Provide the (x, y) coordinate of the cell's center where the given text is located.  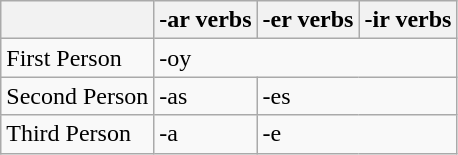
Second Person (78, 96)
-er verbs (308, 20)
-e (357, 134)
First Person (78, 58)
-as (206, 96)
-ir verbs (408, 20)
-es (357, 96)
-oy (306, 58)
Third Person (78, 134)
-a (206, 134)
-ar verbs (206, 20)
